For the text-containing cell, return its midpoint in [X, Y] coordinate format. 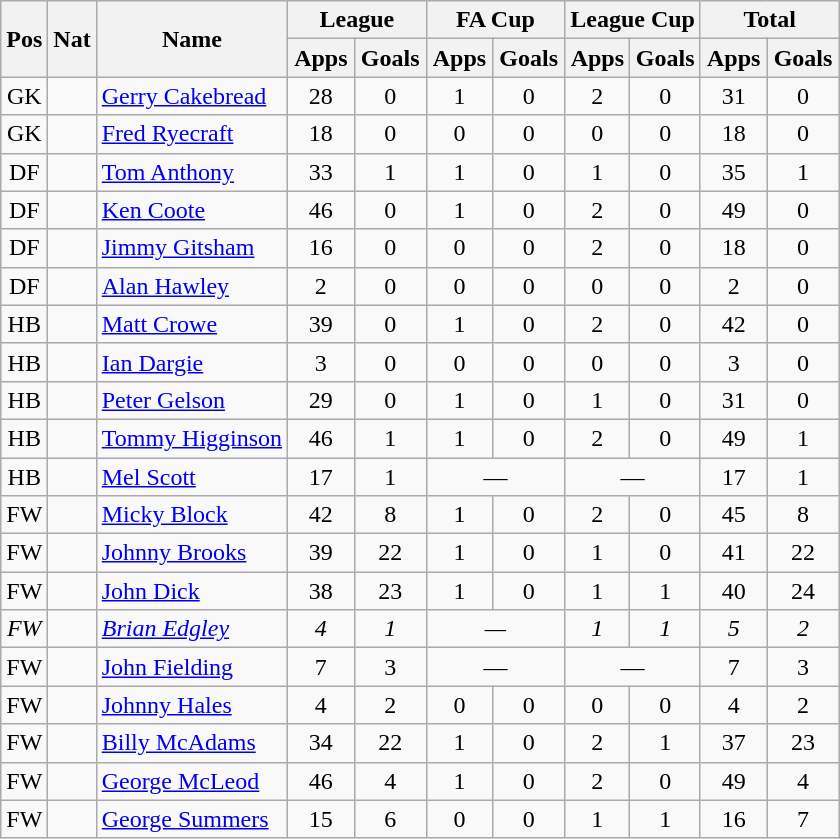
41 [734, 553]
45 [734, 515]
John Dick [192, 591]
Johnny Brooks [192, 553]
34 [322, 743]
Micky Block [192, 515]
Billy McAdams [192, 743]
League Cup [633, 20]
5 [734, 629]
38 [322, 591]
35 [734, 172]
Jimmy Gitsham [192, 248]
Johnny Hales [192, 705]
John Fielding [192, 667]
15 [322, 819]
FA Cup [496, 20]
Peter Gelson [192, 400]
Gerry Cakebread [192, 96]
League [358, 20]
Fred Ryecraft [192, 134]
George Summers [192, 819]
37 [734, 743]
Matt Crowe [192, 324]
Total [770, 20]
33 [322, 172]
Alan Hawley [192, 286]
Ken Coote [192, 210]
Mel Scott [192, 477]
6 [390, 819]
George McLeod [192, 781]
28 [322, 96]
Tommy Higginson [192, 438]
Brian Edgley [192, 629]
Name [192, 39]
Tom Anthony [192, 172]
Ian Dargie [192, 362]
40 [734, 591]
Nat [72, 39]
24 [803, 591]
29 [322, 400]
Pos [24, 39]
